For the text-containing cell, return its midpoint in (X, Y) coordinate format. 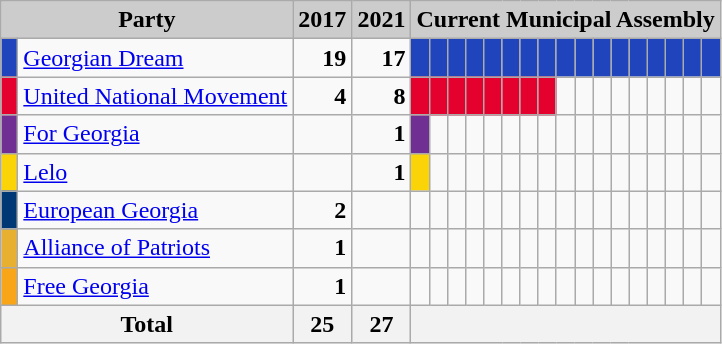
For Georgia (156, 134)
2 (322, 210)
Free Georgia (156, 286)
Lelo (156, 172)
European Georgia (156, 210)
Party (147, 20)
8 (382, 96)
27 (382, 324)
Total (147, 324)
Alliance of Patriots (156, 248)
25 (322, 324)
United National Movement (156, 96)
Georgian Dream (156, 58)
17 (382, 58)
4 (322, 96)
2021 (382, 20)
Current Municipal Assembly (566, 20)
2017 (322, 20)
19 (322, 58)
